Identify which cell holds the provided text, then report its (X, Y) central coordinate. 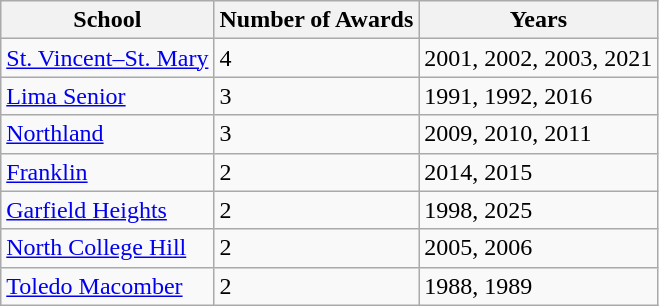
St. Vincent–St. Mary (108, 58)
2014, 2015 (538, 172)
2009, 2010, 2011 (538, 134)
Number of Awards (316, 20)
School (108, 20)
1991, 1992, 2016 (538, 96)
Franklin (108, 172)
Lima Senior (108, 96)
Toledo Macomber (108, 286)
North College Hill (108, 248)
Northland (108, 134)
1998, 2025 (538, 210)
2001, 2002, 2003, 2021 (538, 58)
2005, 2006 (538, 248)
4 (316, 58)
Garfield Heights (108, 210)
1988, 1989 (538, 286)
Years (538, 20)
